Identify which cell holds the provided text, then report its [x, y] central coordinate. 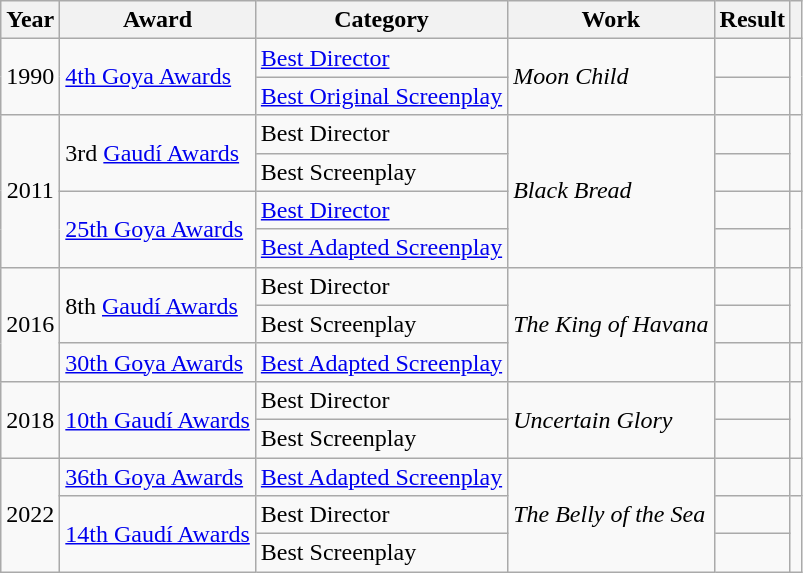
8th Gaudí Awards [158, 305]
1990 [30, 77]
Work [611, 20]
4th Goya Awards [158, 77]
Result [752, 20]
The Belly of the Sea [611, 515]
Category [381, 20]
2022 [30, 515]
Uncertain Glory [611, 419]
3rd Gaudí Awards [158, 153]
2018 [30, 419]
Year [30, 20]
Moon Child [611, 77]
14th Gaudí Awards [158, 534]
2016 [30, 324]
25th Goya Awards [158, 229]
Best Original Screenplay [381, 96]
Award [158, 20]
2011 [30, 191]
36th Goya Awards [158, 477]
Black Bread [611, 191]
10th Gaudí Awards [158, 419]
The King of Havana [611, 324]
30th Goya Awards [158, 362]
